Detect which cell encompasses the target text, then output its [X, Y] center coordinate. 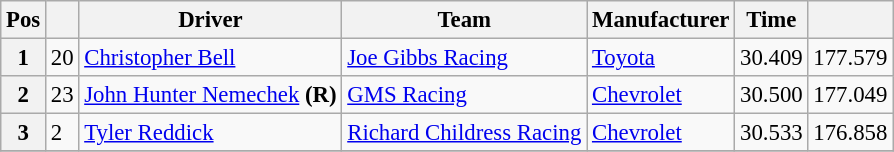
John Hunter Nemechek (R) [210, 95]
Tyler Reddick [210, 133]
20 [62, 58]
30.500 [772, 95]
Toyota [661, 58]
30.409 [772, 58]
GMS Racing [464, 95]
Time [772, 20]
177.049 [850, 95]
176.858 [850, 133]
Manufacturer [661, 20]
Driver [210, 20]
23 [62, 95]
3 [24, 133]
30.533 [772, 133]
1 [24, 58]
Christopher Bell [210, 58]
177.579 [850, 58]
Team [464, 20]
Joe Gibbs Racing [464, 58]
Pos [24, 20]
Richard Childress Racing [464, 133]
